Pinpoint the cell where the given text exists, returning its (X, Y) midpoint coordinate. 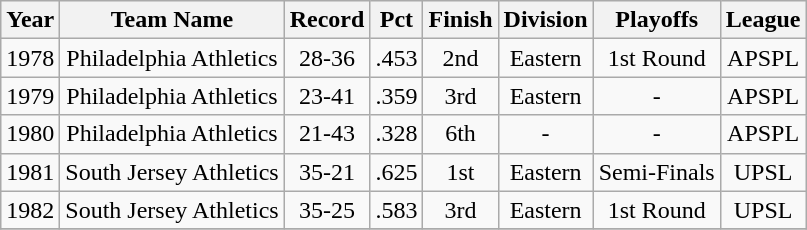
Team Name (172, 20)
35-21 (327, 172)
Year (30, 20)
.453 (396, 58)
Finish (460, 20)
2nd (460, 58)
1980 (30, 134)
Semi-Finals (656, 172)
.583 (396, 210)
28-36 (327, 58)
Playoffs (656, 20)
.328 (396, 134)
.359 (396, 96)
1982 (30, 210)
6th (460, 134)
23-41 (327, 96)
35-25 (327, 210)
1979 (30, 96)
1st (460, 172)
.625 (396, 172)
1981 (30, 172)
League (763, 20)
Record (327, 20)
1978 (30, 58)
21-43 (327, 134)
Division (546, 20)
Pct (396, 20)
